Return the (X, Y) coordinate for the center point of the cell that contains the specified text.  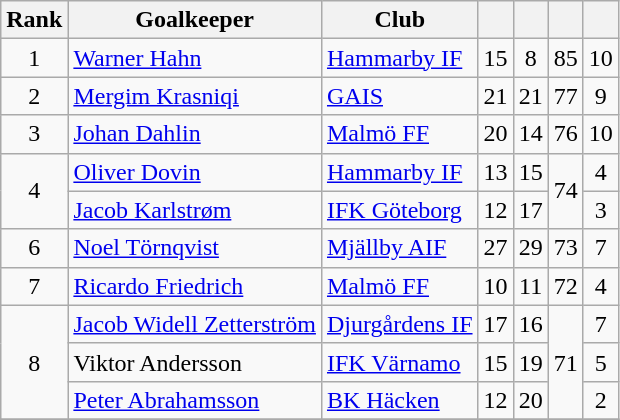
IFK Värnamo (400, 362)
11 (530, 286)
27 (496, 248)
14 (530, 134)
73 (566, 248)
Noel Törnqvist (195, 248)
BK Häcken (400, 400)
Oliver Dovin (195, 172)
85 (566, 58)
Rank (34, 20)
6 (34, 248)
GAIS (400, 96)
IFK Göteborg (400, 210)
Ricardo Friedrich (195, 286)
Warner Hahn (195, 58)
16 (530, 324)
9 (600, 96)
5 (600, 362)
77 (566, 96)
74 (566, 191)
Club (400, 20)
72 (566, 286)
Jacob Karlstrøm (195, 210)
76 (566, 134)
Jacob Widell Zetterström (195, 324)
Goalkeeper (195, 20)
19 (530, 362)
13 (496, 172)
Johan Dahlin (195, 134)
Djurgårdens IF (400, 324)
29 (530, 248)
Mergim Krasniqi (195, 96)
1 (34, 58)
Viktor Andersson (195, 362)
Mjällby AIF (400, 248)
Peter Abrahamsson (195, 400)
71 (566, 362)
